Return the (x, y) coordinate for the center point of the cell that contains the specified text.  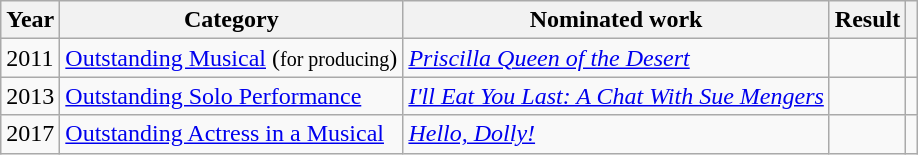
Outstanding Solo Performance (232, 96)
Priscilla Queen of the Desert (616, 58)
2011 (30, 58)
Nominated work (616, 20)
Hello, Dolly! (616, 134)
Result (867, 20)
Outstanding Actress in a Musical (232, 134)
2013 (30, 96)
Category (232, 20)
Year (30, 20)
I'll Eat You Last: A Chat With Sue Mengers (616, 96)
2017 (30, 134)
Outstanding Musical (for producing) (232, 58)
